Locate the cell with the specified text and output its [X, Y] center coordinate. 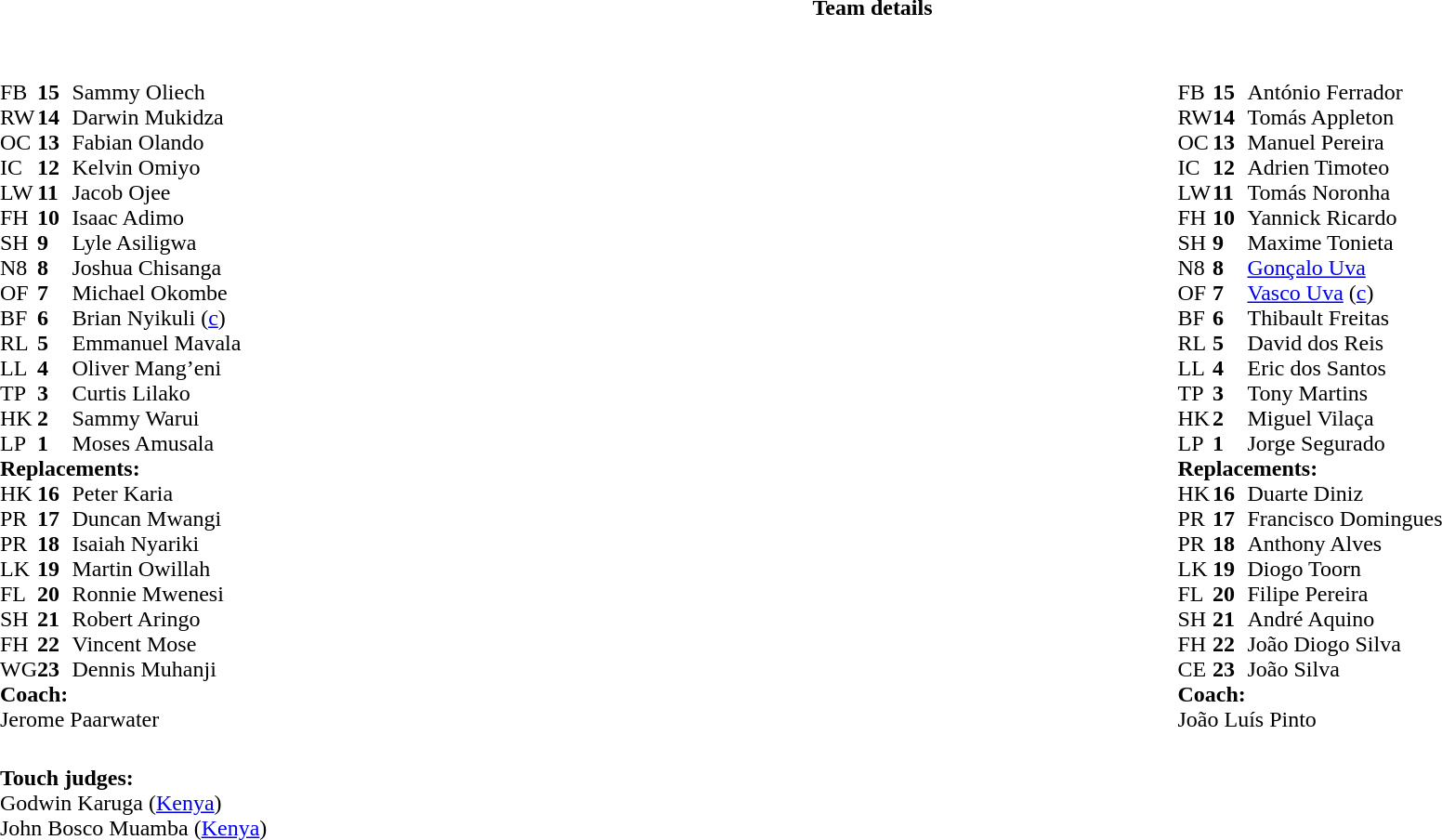
Diogo Toorn [1344, 569]
Vasco Uva (c) [1344, 294]
Vincent Mose [156, 645]
Duarte Diniz [1344, 494]
Coach: [121, 695]
Brian Nyikuli (c) [156, 318]
Isaiah Nyariki [156, 545]
Fabian Olando [156, 143]
Curtis Lilako [156, 394]
Oliver Mang’eni [156, 368]
Peter Karia [156, 494]
Dennis Muhanji [156, 669]
Darwin Mukidza [156, 117]
Anthony Alves [1344, 545]
Jerome Paarwater [121, 719]
Tony Martins [1344, 394]
António Ferrador [1344, 93]
Michael Okombe [156, 294]
Gonçalo Uva [1344, 268]
Jacob Ojee [156, 193]
Martin Owillah [156, 569]
Adrien Timoteo [1344, 167]
Tomás Appleton [1344, 117]
Moses Amusala [156, 444]
Thibault Freitas [1344, 318]
David dos Reis [1344, 344]
Miguel Vilaça [1344, 418]
Isaac Adimo [156, 217]
André Aquino [1344, 619]
Robert Aringo [156, 619]
Eric dos Santos [1344, 368]
Tomás Noronha [1344, 193]
Replacements: [121, 468]
Yannick Ricardo [1344, 217]
Lyle Asiligwa [156, 243]
Sammy Oliech [156, 93]
Kelvin Omiyo [156, 167]
Duncan Mwangi [156, 518]
João Silva [1344, 669]
Maxime Tonieta [1344, 243]
WG [19, 669]
Sammy Warui [156, 418]
Jorge Segurado [1344, 444]
CE [1196, 669]
Joshua Chisanga [156, 268]
Filipe Pereira [1344, 595]
Ronnie Mwenesi [156, 595]
João Diogo Silva [1344, 645]
Francisco Domingues [1344, 518]
Manuel Pereira [1344, 143]
Emmanuel Mavala [156, 344]
